Output the [x, y] coordinate of the center of the cell containing the given text.  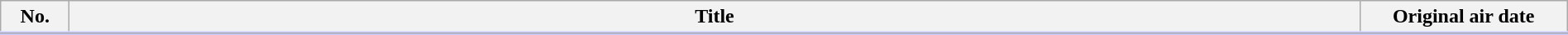
No. [35, 17]
Title [715, 17]
Original air date [1464, 17]
